Locate the cell with the specified text and output its (x, y) center coordinate. 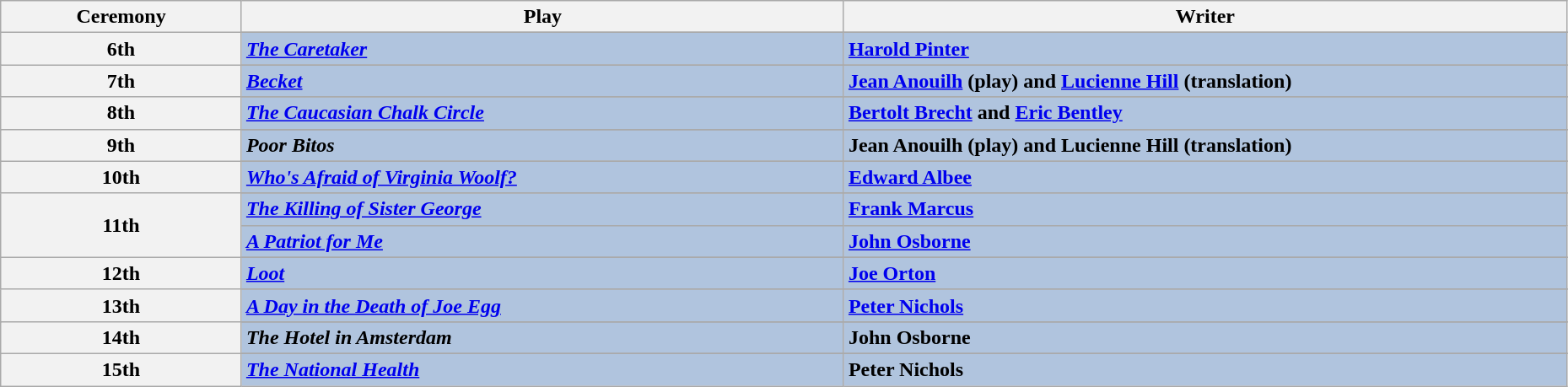
7th (121, 81)
Frank Marcus (1204, 209)
The Caucasian Chalk Circle (542, 113)
Becket (542, 81)
13th (121, 305)
Joe Orton (1204, 273)
Poor Bitos (542, 145)
Loot (542, 273)
Harold Pinter (1204, 49)
Edward Albee (1204, 177)
The National Health (542, 369)
A Patriot for Me (542, 241)
The Caretaker (542, 49)
14th (121, 337)
Play (542, 17)
A Day in the Death of Joe Egg (542, 305)
Ceremony (121, 17)
8th (121, 113)
6th (121, 49)
15th (121, 369)
9th (121, 145)
11th (121, 225)
The Killing of Sister George (542, 209)
Who's Afraid of Virginia Woolf? (542, 177)
Writer (1204, 17)
The Hotel in Amsterdam (542, 337)
12th (121, 273)
Bertolt Brecht and Eric Bentley (1204, 113)
10th (121, 177)
